Identify which cell holds the provided text, then report its (X, Y) central coordinate. 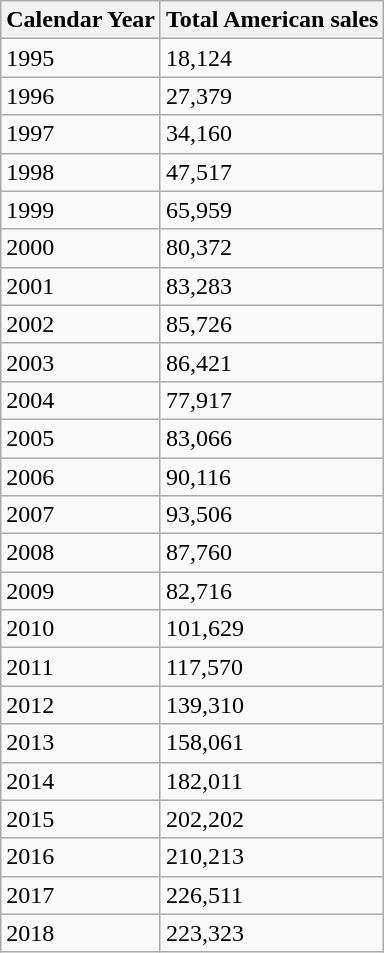
93,506 (272, 515)
1997 (81, 134)
90,116 (272, 477)
2000 (81, 248)
223,323 (272, 933)
2002 (81, 324)
1998 (81, 172)
2014 (81, 781)
2008 (81, 553)
27,379 (272, 96)
2001 (81, 286)
182,011 (272, 781)
2010 (81, 629)
226,511 (272, 895)
2013 (81, 743)
2016 (81, 857)
65,959 (272, 210)
139,310 (272, 705)
77,917 (272, 400)
Total American sales (272, 20)
210,213 (272, 857)
82,716 (272, 591)
2012 (81, 705)
Calendar Year (81, 20)
86,421 (272, 362)
202,202 (272, 819)
85,726 (272, 324)
1995 (81, 58)
101,629 (272, 629)
2004 (81, 400)
2005 (81, 438)
2017 (81, 895)
2003 (81, 362)
47,517 (272, 172)
2006 (81, 477)
117,570 (272, 667)
2018 (81, 933)
34,160 (272, 134)
83,066 (272, 438)
158,061 (272, 743)
2015 (81, 819)
2011 (81, 667)
1996 (81, 96)
2007 (81, 515)
80,372 (272, 248)
18,124 (272, 58)
83,283 (272, 286)
1999 (81, 210)
2009 (81, 591)
87,760 (272, 553)
